Return (x, y) of the center of cell containing provided text 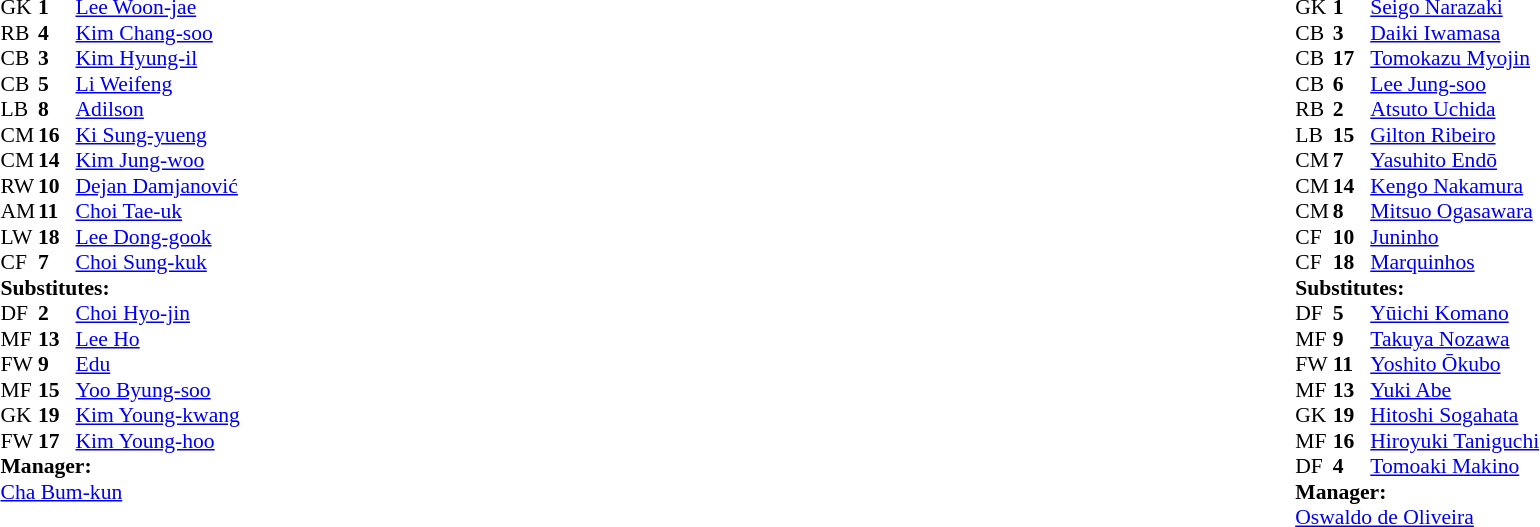
Daiki Iwamasa (1454, 33)
Atsuto Uchida (1454, 109)
Hitoshi Sogahata (1454, 415)
Yasuhito Endō (1454, 161)
Ki Sung-yueng (158, 135)
Adilson (158, 109)
Kim Hyung-il (158, 59)
Kim Young-kwang (158, 415)
Yūichi Komano (1454, 313)
Juninho (1454, 237)
Yoshito Ōkubo (1454, 365)
Li Weifeng (158, 84)
Takuya Nozawa (1454, 339)
Marquinhos (1454, 263)
Kim Jung-woo (158, 161)
Gilton Ribeiro (1454, 135)
Mitsuo Ogasawara (1454, 211)
6 (1352, 84)
Yoo Byung-soo (158, 390)
Choi Hyo-jin (158, 313)
Kim Young-hoo (158, 441)
Hiroyuki Taniguchi (1454, 441)
Kengo Nakamura (1454, 186)
Lee Jung-soo (1454, 84)
Choi Tae-uk (158, 211)
Yuki Abe (1454, 390)
Kim Chang-soo (158, 33)
Cha Bum-kun (120, 492)
LW (19, 237)
Choi Sung-kuk (158, 263)
Tomoaki Makino (1454, 467)
Tomokazu Myojin (1454, 59)
Lee Ho (158, 339)
Lee Dong-gook (158, 237)
AM (19, 211)
RW (19, 186)
Dejan Damjanović (158, 186)
Edu (158, 365)
